Find where the given text appears and provide that cell's center as [X, Y] coordinate. 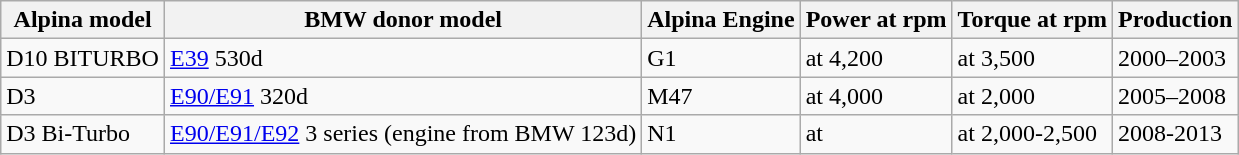
at 3,500 [1032, 58]
2005–2008 [1176, 96]
at 2,000 [1032, 96]
BMW donor model [402, 20]
Torque at rpm [1032, 20]
E90/E91 320d [402, 96]
Alpina Engine [721, 20]
at 4,000 [876, 96]
E39 530d [402, 58]
Production [1176, 20]
D10 BITURBO [83, 58]
2008-2013 [1176, 134]
N1 [721, 134]
M47 [721, 96]
Power at rpm [876, 20]
D3 [83, 96]
E90/E91/E92 3 series (engine from BMW 123d) [402, 134]
Alpina model [83, 20]
G1 [721, 58]
D3 Bi-Turbo [83, 134]
at 2,000-2,500 [1032, 134]
2000–2003 [1176, 58]
at 4,200 [876, 58]
at [876, 134]
